Extract the [X, Y] coordinate from the center of the cell holding the provided text.  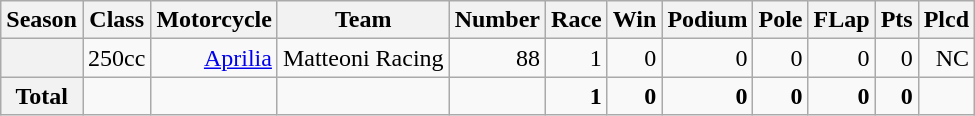
88 [497, 58]
Matteoni Racing [363, 58]
250cc [116, 58]
Number [497, 20]
NC [946, 58]
FLap [842, 20]
Podium [708, 20]
Aprilia [214, 58]
Total [42, 96]
Plcd [946, 20]
Motorcycle [214, 20]
Win [634, 20]
Race [577, 20]
Pts [896, 20]
Class [116, 20]
Pole [780, 20]
Team [363, 20]
Season [42, 20]
